From the cell containing the given text, extract its center point as (x, y) coordinate. 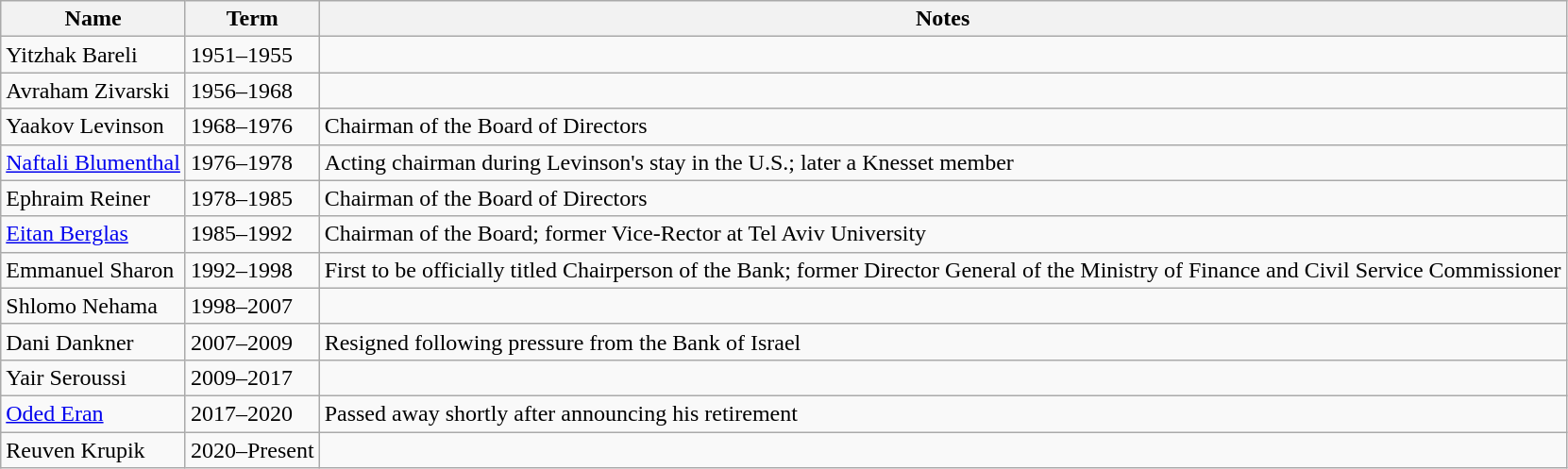
Passed away shortly after announcing his retirement (942, 413)
2020–Present (252, 450)
2007–2009 (252, 342)
Yitzhak Bareli (93, 55)
Yaakov Levinson (93, 126)
Name (93, 19)
Oded Eran (93, 413)
First to be officially titled Chairperson of the Bank; former Director General of the Ministry of Finance and Civil Service Commissioner (942, 270)
Avraham Zivarski (93, 91)
Yair Seroussi (93, 377)
Term (252, 19)
Notes (942, 19)
1992–1998 (252, 270)
Naftali Blumenthal (93, 162)
Acting chairman during Levinson's stay in the U.S.; later a Knesset member (942, 162)
Eitan Berglas (93, 234)
Resigned following pressure from the Bank of Israel (942, 342)
Ephraim Reiner (93, 198)
1985–1992 (252, 234)
Shlomo Nehama (93, 306)
1978–1985 (252, 198)
2009–2017 (252, 377)
Reuven Krupik (93, 450)
Chairman of the Board; former Vice-Rector at Tel Aviv University (942, 234)
Emmanuel Sharon (93, 270)
1998–2007 (252, 306)
1956–1968 (252, 91)
1976–1978 (252, 162)
2017–2020 (252, 413)
Dani Dankner (93, 342)
1968–1976 (252, 126)
1951–1955 (252, 55)
